Find where the given text appears and provide that cell's center as (X, Y) coordinate. 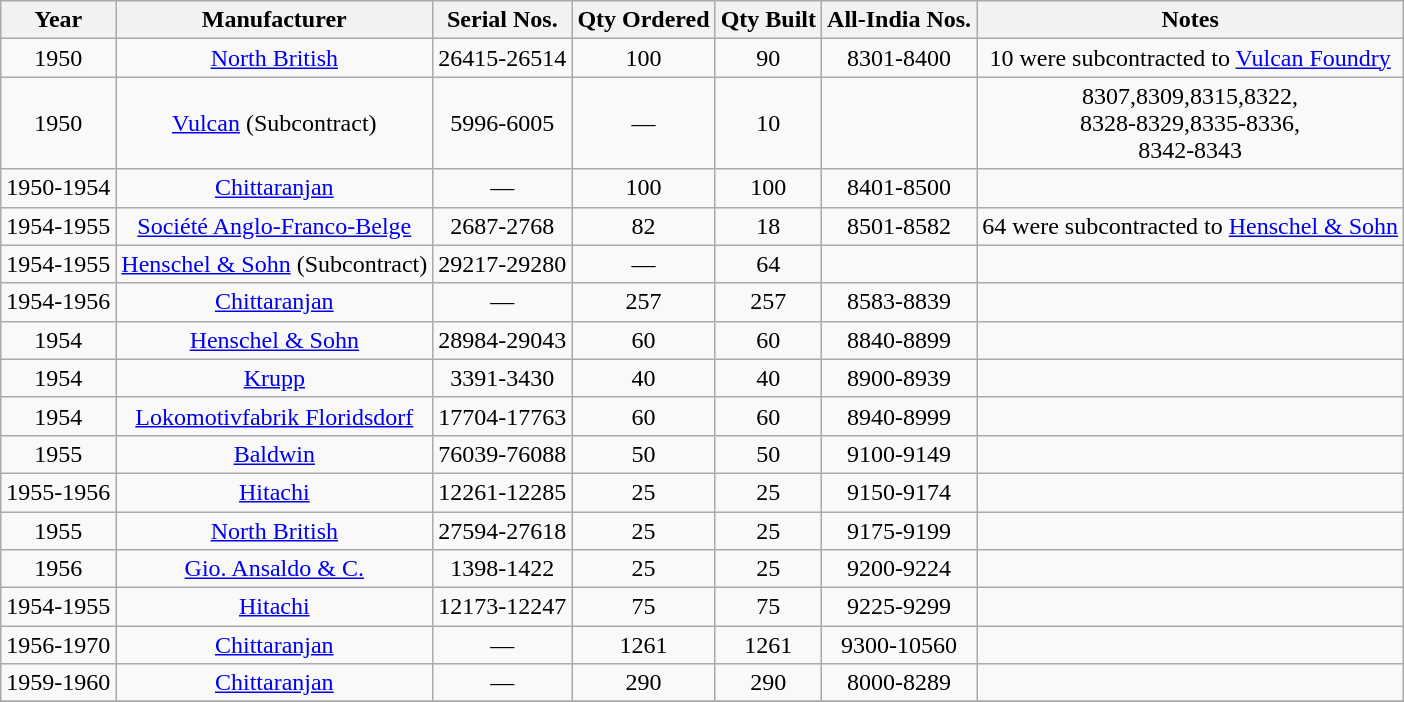
9200-9224 (900, 569)
29217-29280 (502, 264)
All-India Nos. (900, 20)
9150-9174 (900, 492)
10 were subcontracted to Vulcan Foundry (1190, 58)
8301-8400 (900, 58)
1956 (58, 569)
90 (768, 58)
Lokomotivfabrik Floridsdorf (274, 416)
8000-8289 (900, 683)
8940-8999 (900, 416)
10 (768, 123)
12261-12285 (502, 492)
1954-1956 (58, 302)
1398-1422 (502, 569)
8401-8500 (900, 188)
Krupp (274, 378)
Société Anglo-Franco-Belge (274, 226)
Gio. Ansaldo & C. (274, 569)
Notes (1190, 20)
9100-9149 (900, 454)
5996-6005 (502, 123)
Vulcan (Subcontract) (274, 123)
76039-76088 (502, 454)
9300-10560 (900, 645)
1950-1954 (58, 188)
Henschel & Sohn (274, 340)
8583-8839 (900, 302)
Qty Built (768, 20)
82 (644, 226)
3391-3430 (502, 378)
9175-9199 (900, 531)
18 (768, 226)
9225-9299 (900, 607)
1956-1970 (58, 645)
2687-2768 (502, 226)
27594-27618 (502, 531)
8900-8939 (900, 378)
12173-12247 (502, 607)
8840-8899 (900, 340)
64 were subcontracted to Henschel & Sohn (1190, 226)
Baldwin (274, 454)
Serial Nos. (502, 20)
1959-1960 (58, 683)
Year (58, 20)
8307,8309,8315,8322,8328-8329,8335-8336,8342-8343 (1190, 123)
Qty Ordered (644, 20)
28984-29043 (502, 340)
64 (768, 264)
8501-8582 (900, 226)
1955-1956 (58, 492)
Manufacturer (274, 20)
17704-17763 (502, 416)
Henschel & Sohn (Subcontract) (274, 264)
26415-26514 (502, 58)
